Detect which cell encompasses the target text, then output its [x, y] center coordinate. 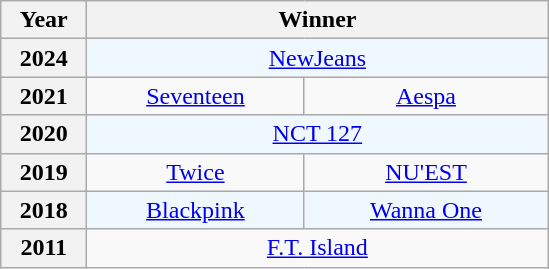
Wanna One [426, 210]
2024 [44, 58]
Year [44, 20]
Twice [196, 172]
Blackpink [196, 210]
2021 [44, 96]
NU'EST [426, 172]
NewJeans [318, 58]
F.T. Island [318, 248]
2018 [44, 210]
Seventeen [196, 96]
Winner [318, 20]
2019 [44, 172]
2020 [44, 134]
NCT 127 [318, 134]
Aespa [426, 96]
2011 [44, 248]
